Locate the cell with the specified text and output its [X, Y] center coordinate. 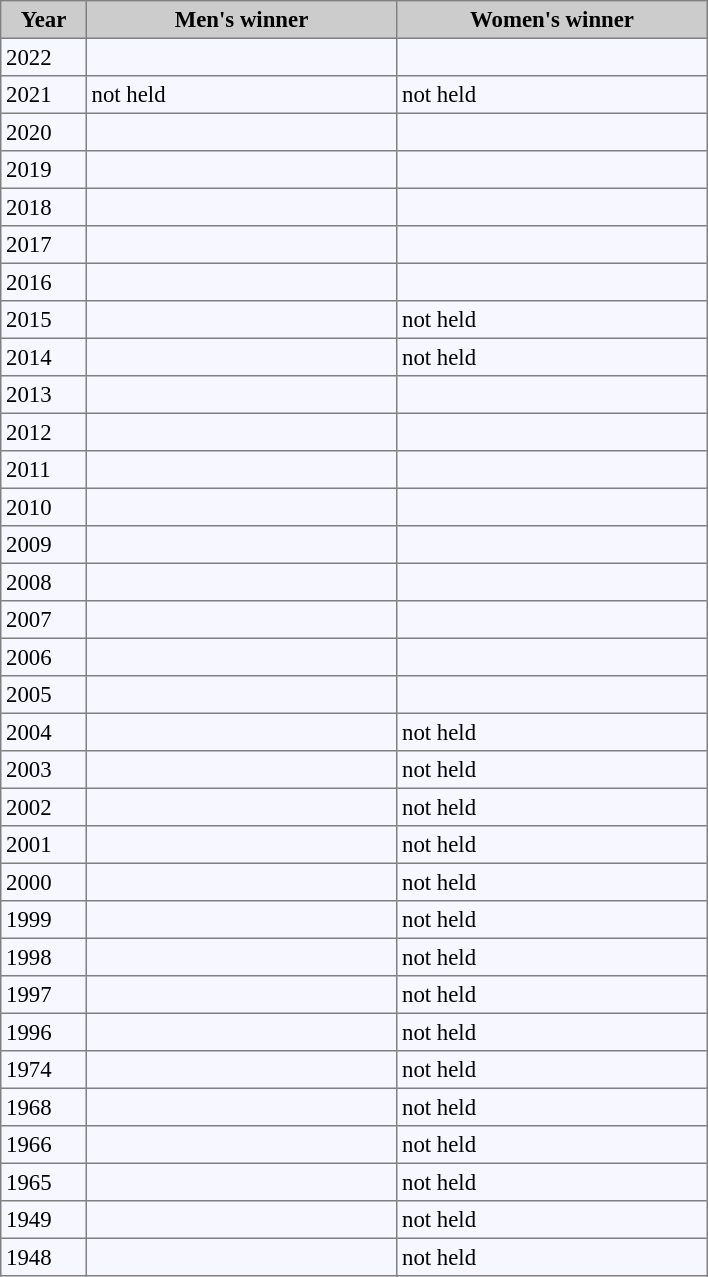
1974 [44, 1070]
2002 [44, 807]
2017 [44, 245]
1999 [44, 920]
2021 [44, 95]
2012 [44, 432]
Women's winner [552, 20]
1997 [44, 995]
2001 [44, 845]
2015 [44, 320]
2004 [44, 732]
2022 [44, 57]
2005 [44, 695]
2011 [44, 470]
1965 [44, 1182]
Men's winner [241, 20]
2020 [44, 132]
2013 [44, 395]
2010 [44, 507]
1948 [44, 1257]
2003 [44, 770]
1966 [44, 1145]
Year [44, 20]
1949 [44, 1220]
2016 [44, 282]
2019 [44, 170]
1996 [44, 1032]
1998 [44, 957]
2014 [44, 357]
2009 [44, 545]
2018 [44, 207]
2008 [44, 582]
2007 [44, 620]
2006 [44, 657]
2000 [44, 882]
1968 [44, 1107]
